Output the [x, y] coordinate of the center of the cell containing the given text.  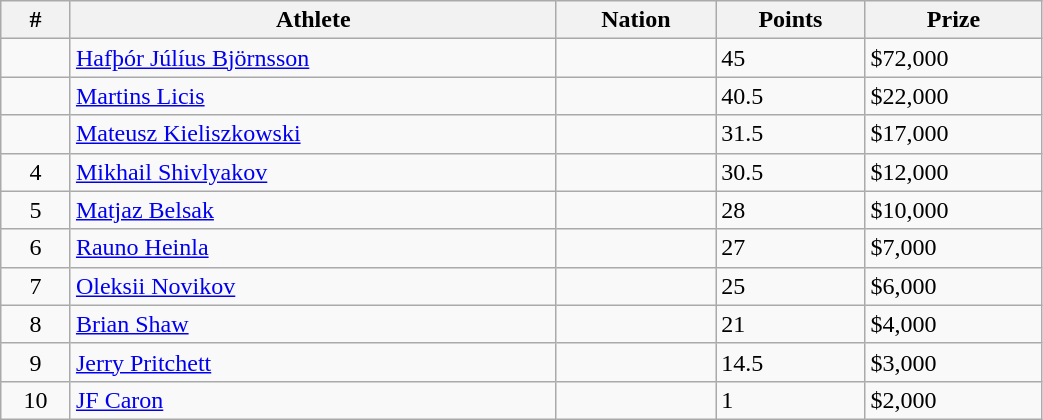
5 [36, 210]
6 [36, 248]
14.5 [790, 362]
8 [36, 324]
$2,000 [954, 400]
27 [790, 248]
4 [36, 172]
9 [36, 362]
Brian Shaw [313, 324]
$3,000 [954, 362]
Hafþór Júlíus Björnsson [313, 58]
Nation [636, 20]
1 [790, 400]
Matjaz Belsak [313, 210]
40.5 [790, 96]
Mateusz Kieliszkowski [313, 134]
Points [790, 20]
21 [790, 324]
Mikhail Shivlyakov [313, 172]
$17,000 [954, 134]
JF Caron [313, 400]
$12,000 [954, 172]
$7,000 [954, 248]
Athlete [313, 20]
Rauno Heinla [313, 248]
Martins Licis [313, 96]
31.5 [790, 134]
Prize [954, 20]
30.5 [790, 172]
28 [790, 210]
$10,000 [954, 210]
25 [790, 286]
$4,000 [954, 324]
45 [790, 58]
# [36, 20]
Oleksii Novikov [313, 286]
Jerry Pritchett [313, 362]
$72,000 [954, 58]
10 [36, 400]
$22,000 [954, 96]
7 [36, 286]
$6,000 [954, 286]
